Determine the [x, y] coordinate at the center of the cell enclosing the given text.  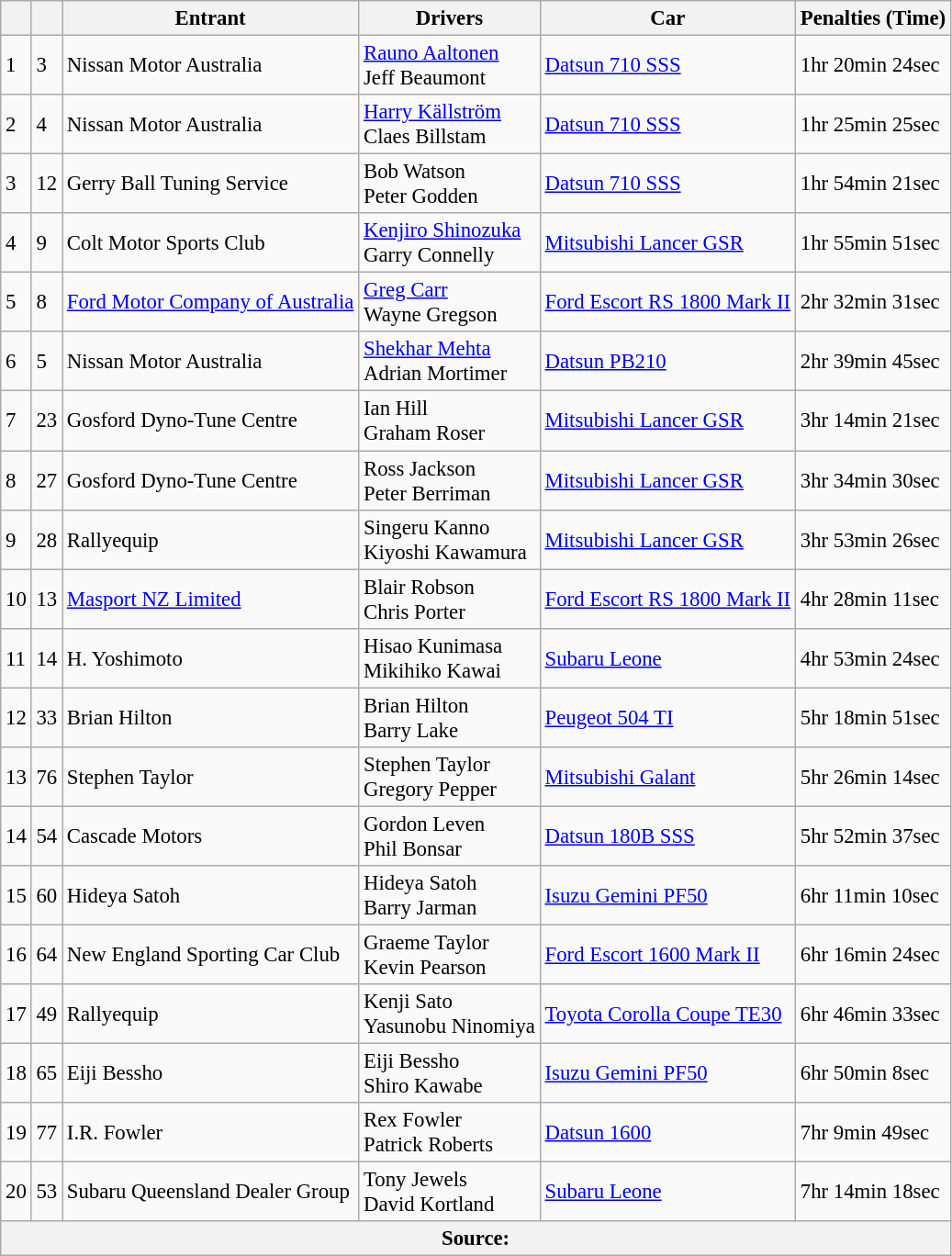
Datsun 1600 [667, 1133]
49 [46, 1014]
23 [46, 421]
7hr 9min 49sec [872, 1133]
5hr 52min 37sec [872, 835]
64 [46, 955]
Toyota Corolla Coupe TE30 [667, 1014]
2 [17, 125]
Car [667, 18]
6hr 11min 10sec [872, 896]
3hr 14min 21sec [872, 421]
Mitsubishi Galant [667, 777]
Masport NZ Limited [211, 599]
Source: [476, 1239]
Kenjiro Shinozuka Garry Connelly [450, 242]
6hr 50min 8sec [872, 1074]
Eiji Bessho Shiro Kawabe [450, 1074]
65 [46, 1074]
Subaru Queensland Dealer Group [211, 1192]
1hr 25min 25sec [872, 125]
Rauno Aaltonen Jeff Beaumont [450, 66]
Graeme Taylor Kevin Pearson [450, 955]
4hr 53min 24sec [872, 657]
33 [46, 718]
15 [17, 896]
60 [46, 896]
7 [17, 421]
Ford Motor Company of Australia [211, 303]
Cascade Motors [211, 835]
76 [46, 777]
17 [17, 1014]
Hideya Satoh Barry Jarman [450, 896]
Peugeot 504 TI [667, 718]
Gordon Leven Phil Bonsar [450, 835]
1 [17, 66]
5hr 18min 51sec [872, 718]
Shekhar Mehta Adrian Mortimer [450, 362]
4hr 28min 11sec [872, 599]
3hr 34min 30sec [872, 481]
Kenji Sato Yasunobu Ninomiya [450, 1014]
53 [46, 1192]
10 [17, 599]
Datsun 180B SSS [667, 835]
11 [17, 657]
Tony Jewels David Kortland [450, 1192]
Datsun PB210 [667, 362]
Drivers [450, 18]
Colt Motor Sports Club [211, 242]
Ross Jackson Peter Berriman [450, 481]
Rex Fowler Patrick Roberts [450, 1133]
2hr 32min 31sec [872, 303]
I.R. Fowler [211, 1133]
Greg Carr Wayne Gregson [450, 303]
Brian Hilton [211, 718]
Hisao Kunimasa Mikihiko Kawai [450, 657]
3hr 53min 26sec [872, 540]
6hr 46min 33sec [872, 1014]
Stephen Taylor Gregory Pepper [450, 777]
6hr 16min 24sec [872, 955]
1hr 55min 51sec [872, 242]
2hr 39min 45sec [872, 362]
1hr 20min 24sec [872, 66]
7hr 14min 18sec [872, 1192]
H. Yoshimoto [211, 657]
Hideya Satoh [211, 896]
Penalties (Time) [872, 18]
19 [17, 1133]
Bob Watson Peter Godden [450, 184]
Entrant [211, 18]
54 [46, 835]
Brian Hilton Barry Lake [450, 718]
Eiji Bessho [211, 1074]
28 [46, 540]
Harry Källström Claes Billstam [450, 125]
27 [46, 481]
20 [17, 1192]
Singeru Kanno Kiyoshi Kawamura [450, 540]
6 [17, 362]
Stephen Taylor [211, 777]
16 [17, 955]
77 [46, 1133]
New England Sporting Car Club [211, 955]
1hr 54min 21sec [872, 184]
Ian Hill Graham Roser [450, 421]
Blair Robson Chris Porter [450, 599]
18 [17, 1074]
Ford Escort 1600 Mark II [667, 955]
Gerry Ball Tuning Service [211, 184]
5hr 26min 14sec [872, 777]
